Output the (x, y) coordinate of the center of the cell containing the given text.  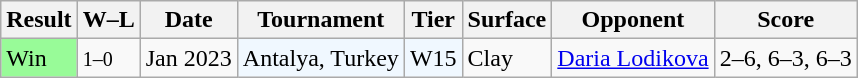
Opponent (633, 20)
Win (39, 58)
Tier (433, 20)
2–6, 6–3, 6–3 (786, 58)
W15 (433, 58)
Tournament (320, 20)
Jan 2023 (188, 58)
Antalya, Turkey (320, 58)
W–L (108, 20)
Result (39, 20)
Clay (507, 58)
1–0 (108, 58)
Date (188, 20)
Daria Lodikova (633, 58)
Surface (507, 20)
Score (786, 20)
